Extract the [x, y] coordinate from the center of the cell holding the provided text.  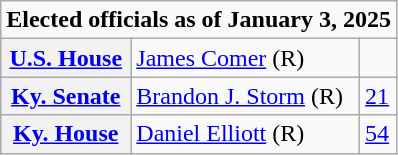
21 [378, 96]
James Comer (R) [246, 58]
Daniel Elliott (R) [246, 134]
Brandon J. Storm (R) [246, 96]
Ky. House [66, 134]
U.S. House [66, 58]
Ky. Senate [66, 96]
Elected officials as of January 3, 2025 [199, 20]
54 [378, 134]
